Capture the cell that displays the provided text and extract its [x, y] central coordinate. 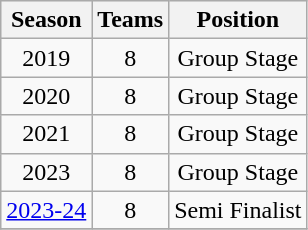
2023 [46, 172]
Semi Finalist [238, 210]
Position [238, 20]
2021 [46, 134]
2019 [46, 58]
Teams [130, 20]
2023-24 [46, 210]
2020 [46, 96]
Season [46, 20]
